Identify which cell holds the provided text, then report its [X, Y] central coordinate. 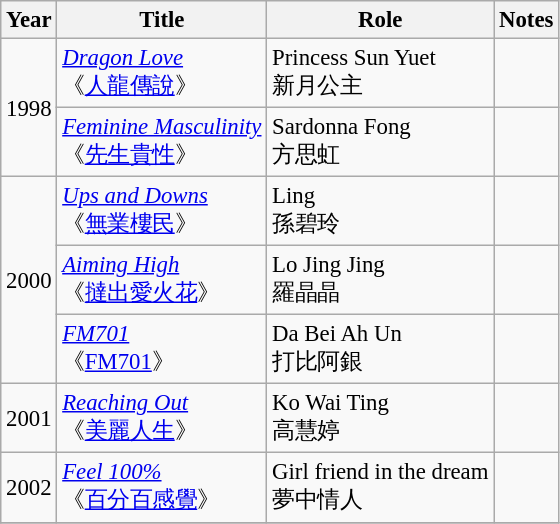
Aiming High 《撻出愛火花》 [162, 280]
2000 [29, 280]
Princess Sun Yuet新月公主 [380, 74]
Role [380, 20]
Dragon Love 《人龍傳說》 [162, 74]
Feel 100% 《百分百感覺》 [162, 488]
Feminine Masculinity 《先生貴性》 [162, 142]
FM701 《FM701》 [162, 350]
Da Bei Ah Un 打比阿銀 [380, 350]
Title [162, 20]
Lo Jing Jing 羅晶晶 [380, 280]
Ups and Downs 《無業樓民》 [162, 212]
2001 [29, 418]
Girl friend in the dream 夢中情人 [380, 488]
Year [29, 20]
Reaching Out 《美麗人生》 [162, 418]
Ling 孫碧玲 [380, 212]
Sardonna Fong 方思虹 [380, 142]
Notes [526, 20]
1998 [29, 108]
2002 [29, 488]
Ko Wai Ting 高慧婷 [380, 418]
